Output the (X, Y) coordinate of the center of the cell containing the given text.  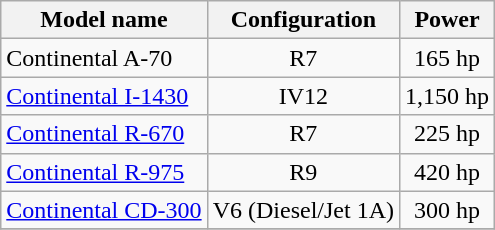
Configuration (303, 20)
1,150 hp (446, 96)
Continental A-70 (104, 58)
R9 (303, 172)
Power (446, 20)
Continental I-1430 (104, 96)
225 hp (446, 134)
300 hp (446, 210)
Continental R-670 (104, 134)
V6 (Diesel/Jet 1A) (303, 210)
165 hp (446, 58)
IV12 (303, 96)
Continental R-975 (104, 172)
Model name (104, 20)
Continental CD-300 (104, 210)
420 hp (446, 172)
